Identify which cell holds the provided text, then report its [X, Y] central coordinate. 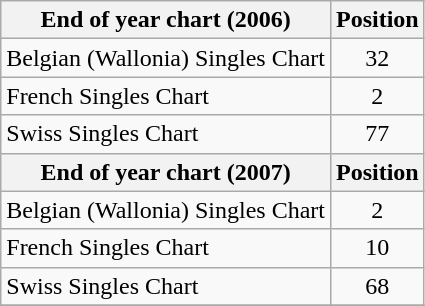
End of year chart (2006) [166, 20]
End of year chart (2007) [166, 172]
32 [377, 58]
77 [377, 134]
10 [377, 248]
68 [377, 286]
